Pinpoint the cell where the given text exists, returning its (X, Y) midpoint coordinate. 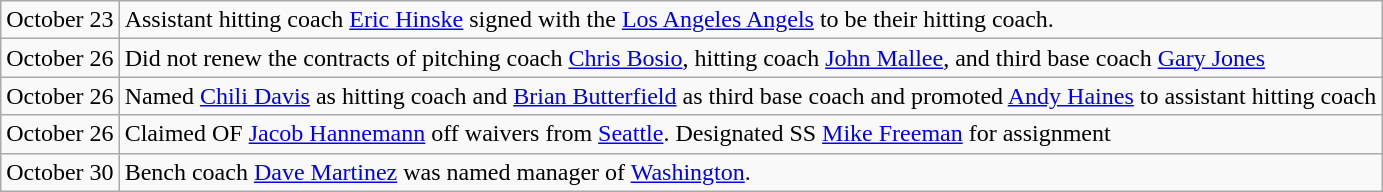
Claimed OF Jacob Hannemann off waivers from Seattle. Designated SS Mike Freeman for assignment (750, 134)
Assistant hitting coach Eric Hinske signed with the Los Angeles Angels to be their hitting coach. (750, 20)
October 23 (60, 20)
Did not renew the contracts of pitching coach Chris Bosio, hitting coach John Mallee, and third base coach Gary Jones (750, 58)
October 30 (60, 172)
Named Chili Davis as hitting coach and Brian Butterfield as third base coach and promoted Andy Haines to assistant hitting coach (750, 96)
Bench coach Dave Martinez was named manager of Washington. (750, 172)
